From the cell containing the given text, extract its center point as (x, y) coordinate. 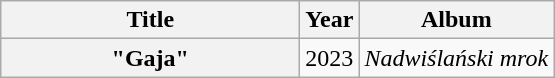
"Gaja" (150, 58)
Nadwiślański mrok (456, 58)
Year (330, 20)
Album (456, 20)
Title (150, 20)
2023 (330, 58)
